Capture the cell that displays the provided text and extract its [x, y] central coordinate. 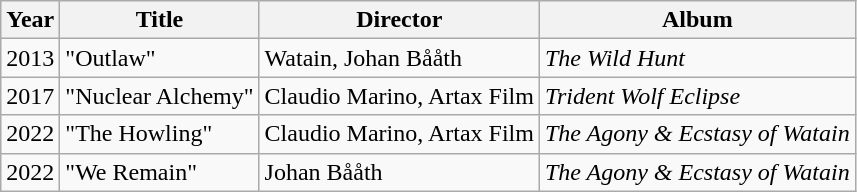
The Wild Hunt [697, 58]
Year [30, 20]
Trident Wolf Eclipse [697, 96]
"Nuclear Alchemy" [160, 96]
Johan Bååth [399, 172]
Director [399, 20]
"We Remain" [160, 172]
"The Howling" [160, 134]
Title [160, 20]
Album [697, 20]
Watain, Johan Bååth [399, 58]
2013 [30, 58]
"Outlaw" [160, 58]
2017 [30, 96]
